Provide the (X, Y) coordinate of the cell's center where the given text is located.  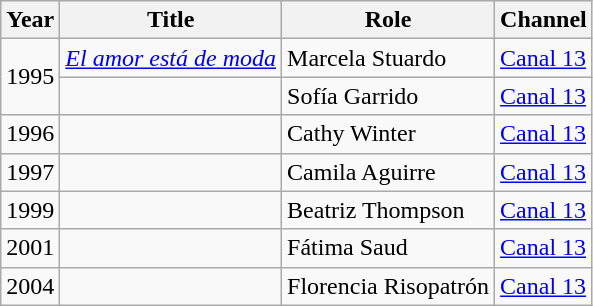
Fátima Saud (388, 248)
El amor está de moda (171, 58)
Title (171, 20)
1999 (30, 210)
Year (30, 20)
Channel (544, 20)
1995 (30, 77)
Florencia Risopatrón (388, 286)
1997 (30, 172)
Cathy Winter (388, 134)
2004 (30, 286)
Role (388, 20)
Marcela Stuardo (388, 58)
2001 (30, 248)
Beatriz Thompson (388, 210)
1996 (30, 134)
Sofía Garrido (388, 96)
Camila Aguirre (388, 172)
